Capture the cell that displays the provided text and extract its (x, y) central coordinate. 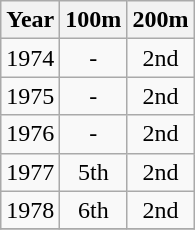
1976 (30, 134)
6th (94, 210)
1975 (30, 96)
1977 (30, 172)
5th (94, 172)
200m (160, 20)
Year (30, 20)
100m (94, 20)
1974 (30, 58)
1978 (30, 210)
